Identify which cell holds the provided text, then report its [X, Y] central coordinate. 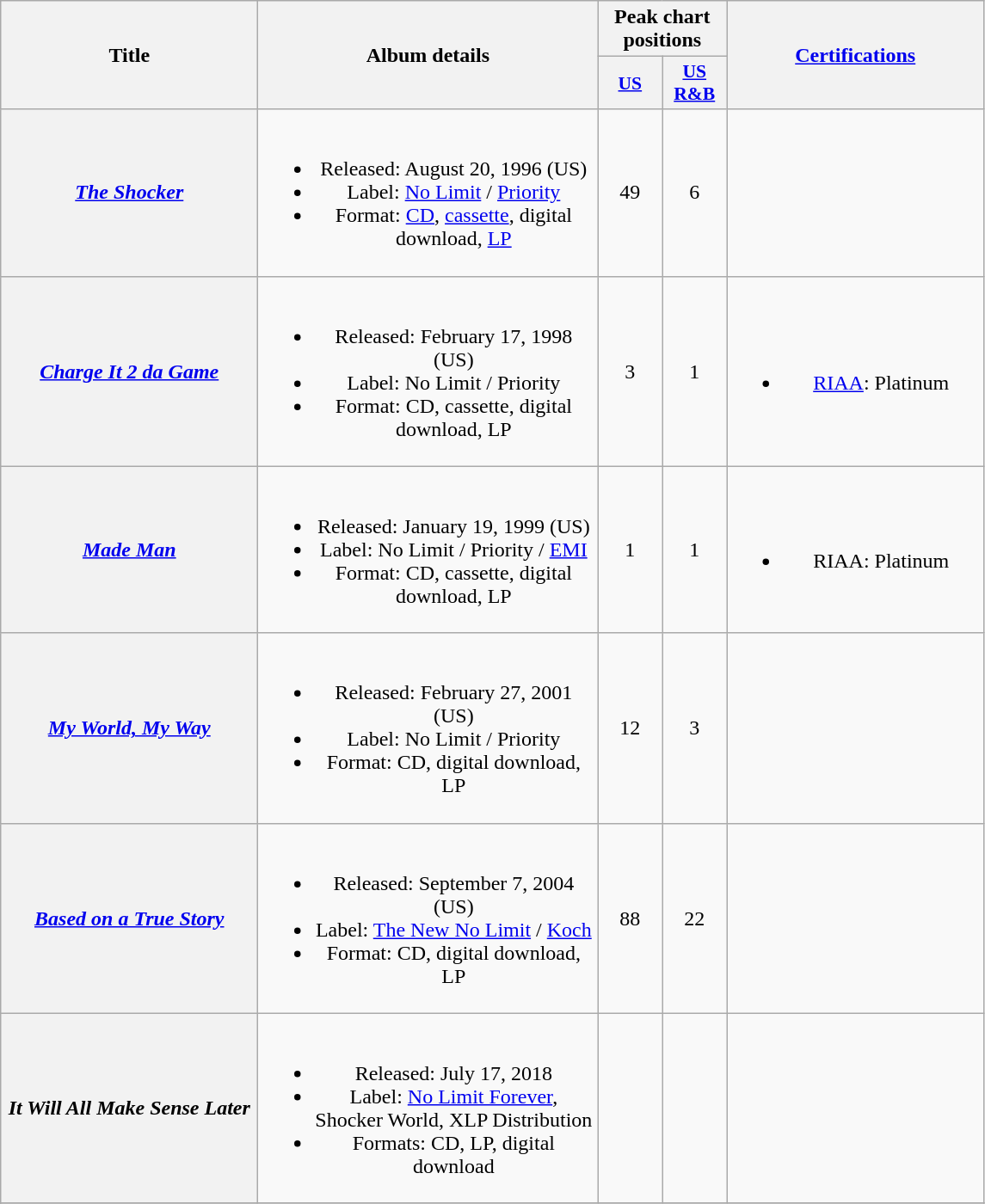
Released: February 17, 1998 (US)Label: No Limit / PriorityFormat: CD, cassette, digital download, LP [428, 372]
88 [630, 918]
49 [630, 193]
Released: January 19, 1999 (US)Label: No Limit / Priority / EMIFormat: CD, cassette, digital download, LP [428, 550]
The Shocker [129, 193]
Album details [428, 55]
Released: September 7, 2004 (US)Label: The New No Limit / KochFormat: CD, digital download, LP [428, 918]
22 [695, 918]
My World, My Way [129, 728]
6 [695, 193]
Released: July 17, 2018Label: No Limit Forever, Shocker World, XLP DistributionFormats: CD, LP, digital download [428, 1108]
12 [630, 728]
It Will All Make Sense Later [129, 1108]
Based on a True Story [129, 918]
US R&B [695, 83]
US [630, 83]
Certifications [855, 55]
Charge It 2 da Game [129, 372]
Peak chart positions [662, 29]
Released: August 20, 1996 (US)Label: No Limit / PriorityFormat: CD, cassette, digital download, LP [428, 193]
Made Man [129, 550]
Released: February 27, 2001 (US)Label: No Limit / PriorityFormat: CD, digital download, LP [428, 728]
Title [129, 55]
